Output the [x, y] coordinate of the center of the cell containing the given text.  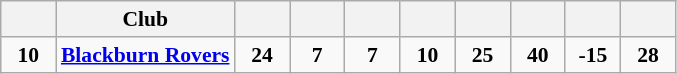
24 [262, 55]
25 [482, 55]
-15 [592, 55]
Blackburn Rovers [146, 55]
40 [538, 55]
28 [648, 55]
Club [146, 19]
